Identify which cell holds the provided text, then report its (X, Y) central coordinate. 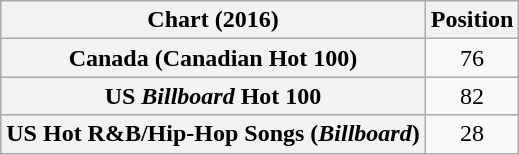
28 (472, 134)
Position (472, 20)
76 (472, 58)
US Hot R&B/Hip-Hop Songs (Billboard) (213, 134)
82 (472, 96)
US Billboard Hot 100 (213, 96)
Chart (2016) (213, 20)
Canada (Canadian Hot 100) (213, 58)
